Scan for the cell matching the given text and deliver its [x, y] coordinate at center. 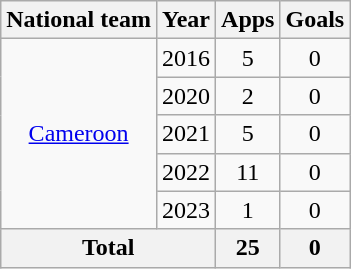
National team [79, 20]
Apps [248, 20]
Year [186, 20]
2020 [186, 96]
2021 [186, 134]
11 [248, 172]
Total [108, 248]
2 [248, 96]
1 [248, 210]
2016 [186, 58]
25 [248, 248]
Cameroon [79, 134]
Goals [315, 20]
2022 [186, 172]
2023 [186, 210]
